Return the [x, y] coordinate for the center point of the cell that contains the specified text.  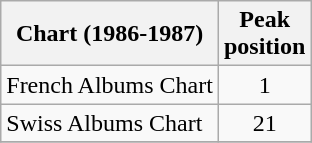
1 [264, 85]
Chart (1986-1987) [110, 34]
Swiss Albums Chart [110, 123]
French Albums Chart [110, 85]
21 [264, 123]
Peakposition [264, 34]
